Pinpoint the cell where the given text exists, returning its (x, y) midpoint coordinate. 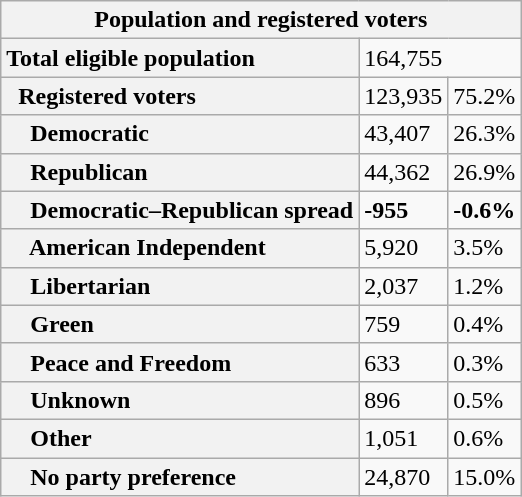
633 (404, 362)
123,935 (404, 96)
75.2% (484, 96)
15.0% (484, 477)
164,755 (440, 58)
3.5% (484, 248)
Other (180, 438)
1,051 (404, 438)
44,362 (404, 172)
Peace and Freedom (180, 362)
Green (180, 324)
Total eligible population (180, 58)
Libertarian (180, 286)
Democratic–Republican spread (180, 210)
-0.6% (484, 210)
43,407 (404, 134)
Population and registered voters (261, 20)
26.9% (484, 172)
2,037 (404, 286)
1.2% (484, 286)
896 (404, 400)
No party preference (180, 477)
26.3% (484, 134)
24,870 (404, 477)
759 (404, 324)
0.3% (484, 362)
-955 (404, 210)
Registered voters (180, 96)
American Independent (180, 248)
Unknown (180, 400)
Democratic (180, 134)
Republican (180, 172)
0.4% (484, 324)
5,920 (404, 248)
0.6% (484, 438)
0.5% (484, 400)
